Locate the cell with the specified text and output its [X, Y] center coordinate. 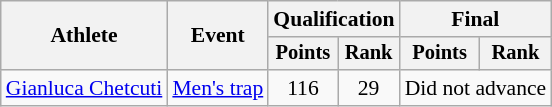
Gianluca Chetcuti [84, 88]
Men's trap [218, 88]
Athlete [84, 36]
Final [476, 19]
29 [369, 88]
Did not advance [476, 88]
Event [218, 36]
Qualification [334, 19]
116 [302, 88]
